Locate the cell with the specified text and output its [X, Y] center coordinate. 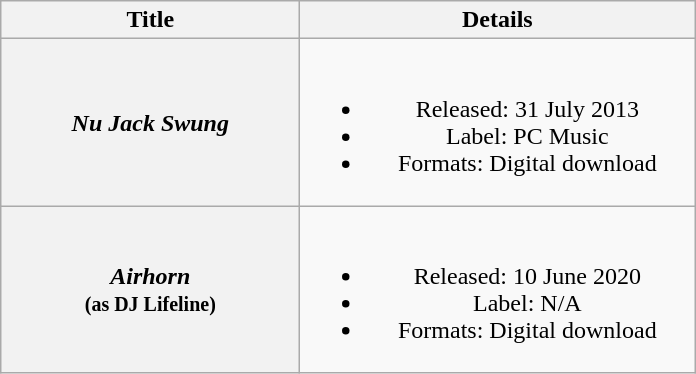
Details [498, 20]
Nu Jack Swung [150, 122]
Released: 10 June 2020Label: N/AFormats: Digital download [498, 290]
Title [150, 20]
Airhorn (as DJ Lifeline) [150, 290]
Released: 31 July 2013Label: PC MusicFormats: Digital download [498, 122]
